Detect which cell encompasses the target text, then output its [x, y] center coordinate. 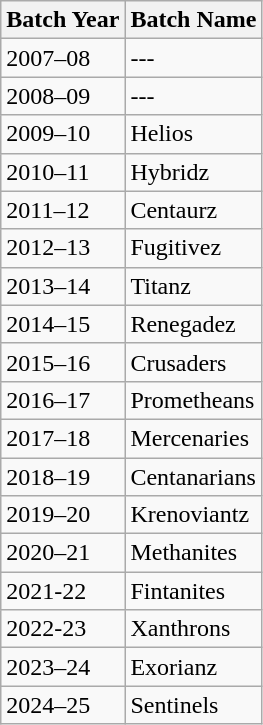
2022-23 [63, 629]
Fintanites [194, 591]
2008–09 [63, 96]
Hybridz [194, 172]
Krenoviantz [194, 515]
2024–25 [63, 705]
Centaurz [194, 210]
2010–11 [63, 172]
Exorianz [194, 667]
Batch Name [194, 20]
Prometheans [194, 400]
2009–10 [63, 134]
Crusaders [194, 362]
2016–17 [63, 400]
2021-22 [63, 591]
Renegadez [194, 324]
2011–12 [63, 210]
2017–18 [63, 438]
Titanz [194, 286]
Centanarians [194, 477]
2007–08 [63, 58]
Fugitivez [194, 248]
2023–24 [63, 667]
2015–16 [63, 362]
2019–20 [63, 515]
Mercenaries [194, 438]
Batch Year [63, 20]
2018–19 [63, 477]
2013–14 [63, 286]
2020–21 [63, 553]
Helios [194, 134]
Methanites [194, 553]
Sentinels [194, 705]
2012–13 [63, 248]
2014–15 [63, 324]
Xanthrons [194, 629]
